Return the [X, Y] coordinate for the center point of the cell that contains the specified text.  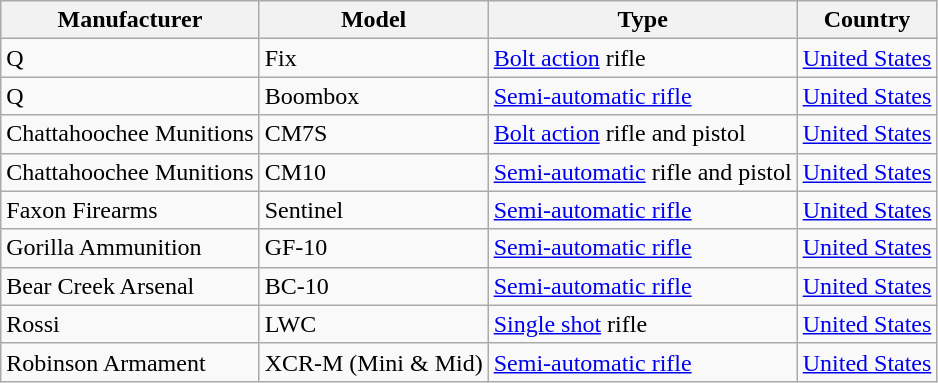
XCR-M (Mini & Mid) [374, 362]
Single shot rifle [642, 324]
Rossi [130, 324]
Sentinel [374, 210]
Bolt action rifle [642, 58]
Faxon Firearms [130, 210]
Bear Creek Arsenal [130, 286]
CM10 [374, 172]
CM7S [374, 134]
Semi-automatic rifle and pistol [642, 172]
LWC [374, 324]
BC-10 [374, 286]
Fix [374, 58]
Country [867, 20]
Model [374, 20]
Type [642, 20]
Boombox [374, 96]
Robinson Armament [130, 362]
Gorilla Ammunition [130, 248]
GF-10 [374, 248]
Bolt action rifle and pistol [642, 134]
Manufacturer [130, 20]
